Detect which cell encompasses the target text, then output its [X, Y] center coordinate. 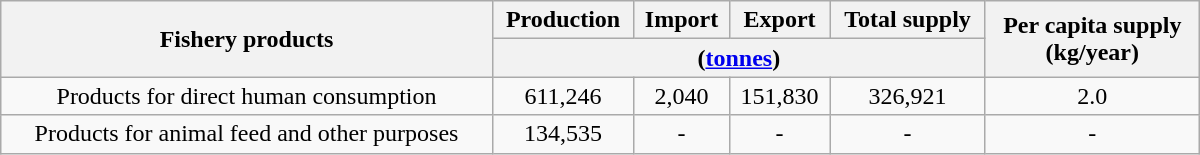
611,246 [563, 96]
2.0 [1092, 96]
(tonnes) [738, 58]
Products for direct human consumption [247, 96]
Per capita supply(kg/year) [1092, 39]
326,921 [908, 96]
134,535 [563, 134]
151,830 [780, 96]
Fishery products [247, 39]
Total supply [908, 20]
Products for animal feed and other purposes [247, 134]
Export [780, 20]
Production [563, 20]
2,040 [682, 96]
Import [682, 20]
